Output the [X, Y] coordinate of the center of the cell containing the given text.  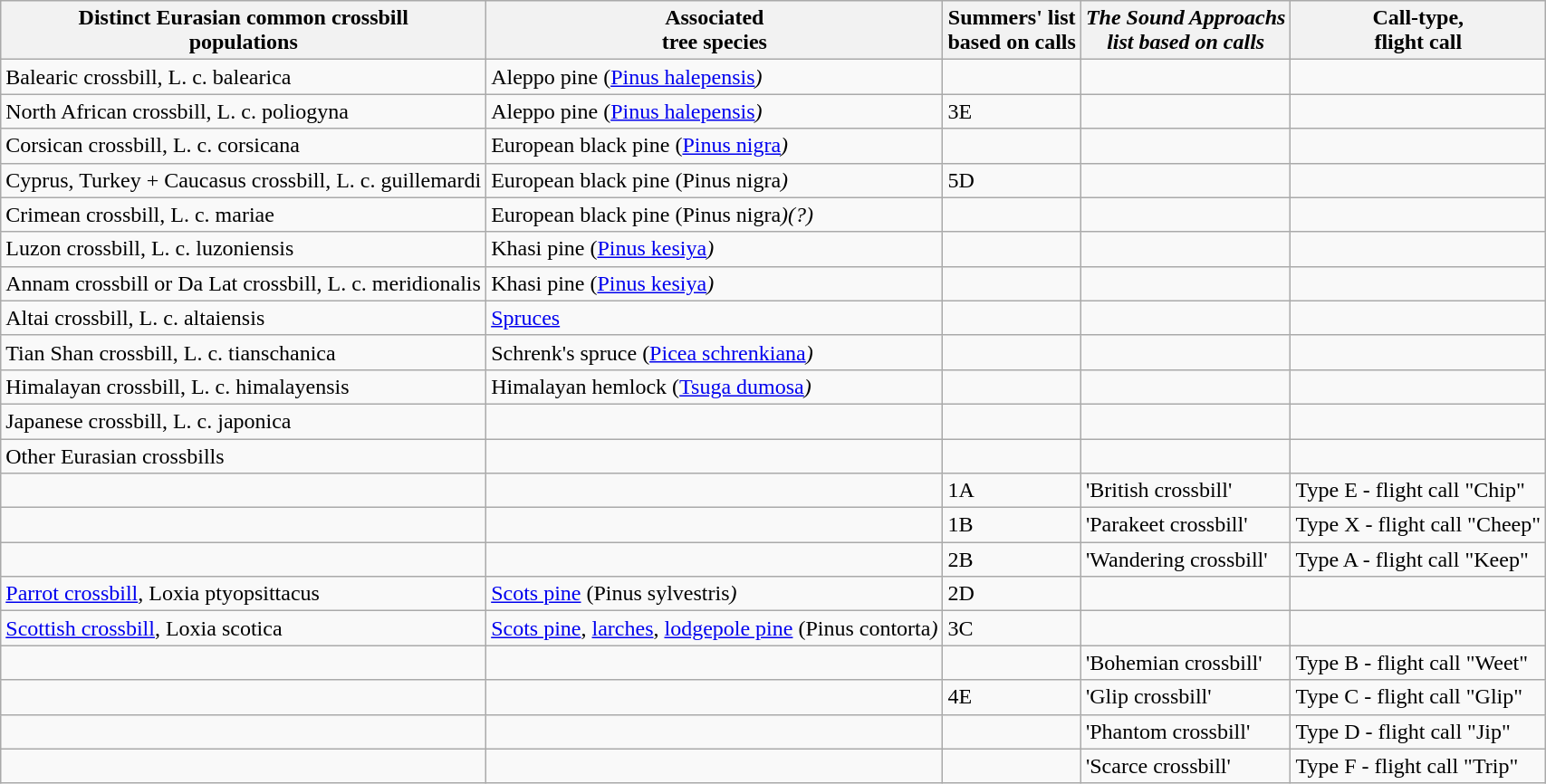
'Phantom crossbill' [1186, 731]
Balearic crossbill, L. c. balearica [244, 77]
Distinct Eurasian common crossbillpopulations [244, 31]
Type C - flight call "Glip" [1418, 697]
Luzon crossbill, L. c. luzoniensis [244, 249]
European black pine (Pinus nigra)(?) [715, 215]
Corsican crossbill, L. c. corsicana [244, 146]
Himalayan crossbill, L. c. himalayensis [244, 387]
Type X - flight call "Cheep" [1418, 525]
Type E - flight call "Chip" [1418, 491]
The Sound Approachslist based on calls [1186, 31]
Annam crossbill or Da Lat crossbill, L. c. meridionalis [244, 283]
Japanese crossbill, L. c. japonica [244, 421]
Scots pine (Pinus sylvestris) [715, 594]
North African crossbill, L. c. poliogyna [244, 111]
Spruces [715, 318]
Altai crossbill, L. c. altaiensis [244, 318]
4E [1012, 697]
1A [1012, 491]
Type B - flight call "Weet" [1418, 663]
Himalayan hemlock (Tsuga dumosa) [715, 387]
'Scarce crossbill' [1186, 766]
Schrenk's spruce (Picea schrenkiana) [715, 352]
'Bohemian crossbill' [1186, 663]
2D [1012, 594]
Type A - flight call "Keep" [1418, 559]
'Glip crossbill' [1186, 697]
3E [1012, 111]
5D [1012, 180]
Type D - flight call "Jip" [1418, 731]
'Wandering crossbill' [1186, 559]
2B [1012, 559]
Parrot crossbill, Loxia ptyopsittacus [244, 594]
'British crossbill' [1186, 491]
Associatedtree species [715, 31]
Cyprus, Turkey + Caucasus crossbill, L. c. guillemardi [244, 180]
Scottish crossbill, Loxia scotica [244, 628]
Other Eurasian crossbills [244, 455]
Tian Shan crossbill, L. c. tianschanica [244, 352]
Crimean crossbill, L. c. mariae [244, 215]
Summers' listbased on calls [1012, 31]
Type F - flight call "Trip" [1418, 766]
'Parakeet crossbill' [1186, 525]
1B [1012, 525]
3C [1012, 628]
Scots pine, larches, lodgepole pine (Pinus contorta) [715, 628]
Call-type,flight call [1418, 31]
